Capture the cell that displays the provided text and extract its [x, y] central coordinate. 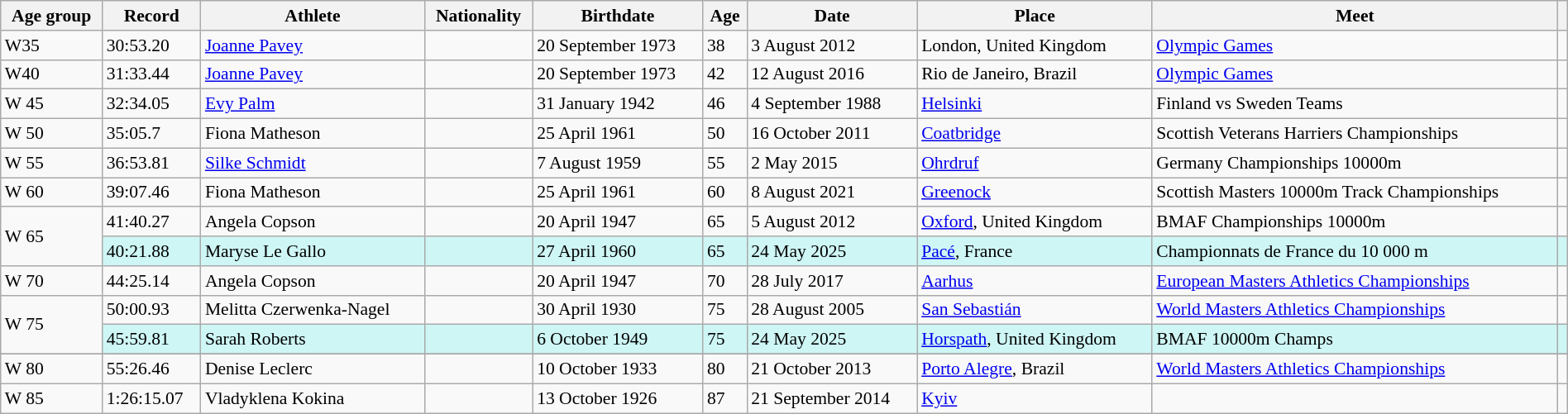
50:00.93 [152, 310]
Date [832, 16]
39:07.46 [152, 193]
16 October 2011 [832, 134]
Aarhus [1035, 281]
Scottish Masters 10000m Track Championships [1355, 193]
Denise Leclerc [313, 369]
42 [724, 74]
30:53.20 [152, 45]
Kyiv [1035, 398]
36:53.81 [152, 163]
Sarah Roberts [313, 340]
European Masters Athletics Championships [1355, 281]
Ohrdruf [1035, 163]
41:40.27 [152, 222]
W40 [51, 74]
Horspath, United Kingdom [1035, 340]
W 65 [51, 236]
BMAF Championships 10000m [1355, 222]
31 January 1942 [618, 104]
Melitta Czerwenka-Nagel [313, 310]
55:26.46 [152, 369]
6 October 1949 [618, 340]
Meet [1355, 16]
Evy Palm [313, 104]
Nationality [478, 16]
Silke Schmidt [313, 163]
Age [724, 16]
4 September 1988 [832, 104]
28 August 2005 [832, 310]
Rio de Janeiro, Brazil [1035, 74]
55 [724, 163]
W 50 [51, 134]
21 September 2014 [832, 398]
W 80 [51, 369]
Scottish Veterans Harriers Championships [1355, 134]
Athlete [313, 16]
40:21.88 [152, 251]
Pacé, France [1035, 251]
87 [724, 398]
31:33.44 [152, 74]
W35 [51, 45]
W 85 [51, 398]
80 [724, 369]
Record [152, 16]
60 [724, 193]
Coatbridge [1035, 134]
W 55 [51, 163]
Greenock [1035, 193]
8 August 2021 [832, 193]
Germany Championships 10000m [1355, 163]
Maryse Le Gallo [313, 251]
Oxford, United Kingdom [1035, 222]
27 April 1960 [618, 251]
44:25.14 [152, 281]
2 May 2015 [832, 163]
45:59.81 [152, 340]
Finland vs Sweden Teams [1355, 104]
35:05.7 [152, 134]
W 45 [51, 104]
San Sebastián [1035, 310]
W 75 [51, 324]
3 August 2012 [832, 45]
21 October 2013 [832, 369]
Birthdate [618, 16]
Vladyklena Kokina [313, 398]
12 August 2016 [832, 74]
13 October 1926 [618, 398]
10 October 1933 [618, 369]
38 [724, 45]
50 [724, 134]
70 [724, 281]
30 April 1930 [618, 310]
Championnats de France du 10 000 m [1355, 251]
W 70 [51, 281]
1:26:15.07 [152, 398]
Helsinki [1035, 104]
46 [724, 104]
London, United Kingdom [1035, 45]
Porto Alegre, Brazil [1035, 369]
Age group [51, 16]
Place [1035, 16]
32:34.05 [152, 104]
7 August 1959 [618, 163]
28 July 2017 [832, 281]
W 60 [51, 193]
5 August 2012 [832, 222]
BMAF 10000m Champs [1355, 340]
